Detect which cell encompasses the target text, then output its (X, Y) center coordinate. 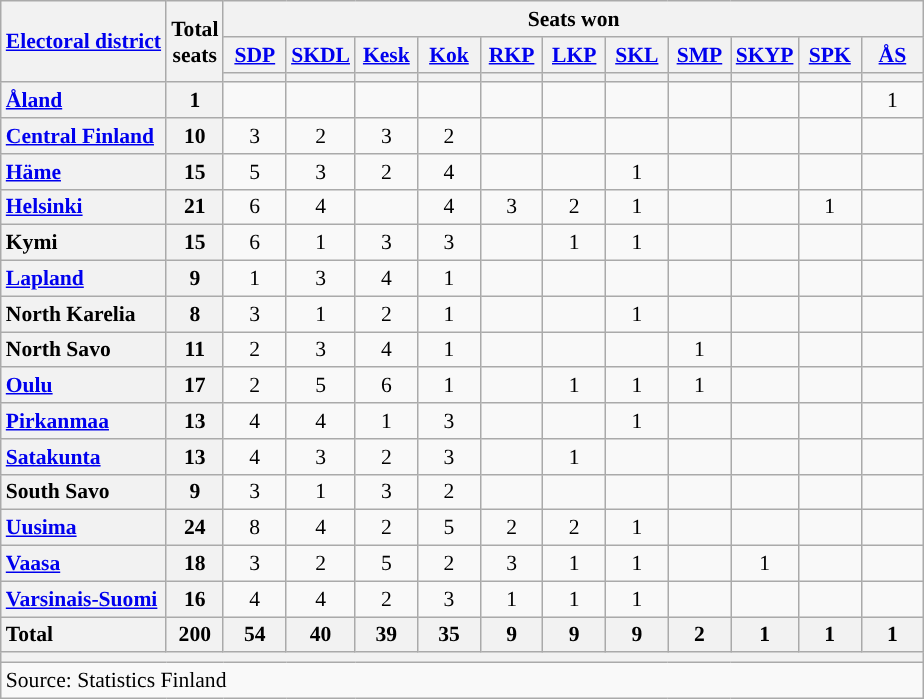
Lapland (84, 279)
Varsinais-Suomi (84, 599)
39 (386, 635)
SDP (254, 55)
Uusima (84, 528)
Seats won (573, 19)
North Savo (84, 350)
24 (194, 528)
Häme (84, 172)
11 (194, 350)
35 (450, 635)
North Karelia (84, 314)
54 (254, 635)
16 (194, 599)
Satakunta (84, 457)
Oulu (84, 386)
Vaasa (84, 564)
Kymi (84, 243)
Central Finland (84, 136)
SKYP (765, 55)
Pirkanmaa (84, 421)
SKL (638, 55)
21 (194, 207)
Kok (450, 55)
Source: Statistics Finland (462, 681)
200 (194, 635)
Åland (84, 101)
SKDL (320, 55)
Total (84, 635)
RKP (512, 55)
South Savo (84, 492)
Totalseats (194, 42)
10 (194, 136)
40 (320, 635)
17 (194, 386)
SMP (700, 55)
ÅS (892, 55)
LKP (574, 55)
Kesk (386, 55)
18 (194, 564)
SPK (830, 55)
Electoral district (84, 42)
Helsinki (84, 207)
